Determine the (X, Y) coordinate at the center of the cell enclosing the given text.  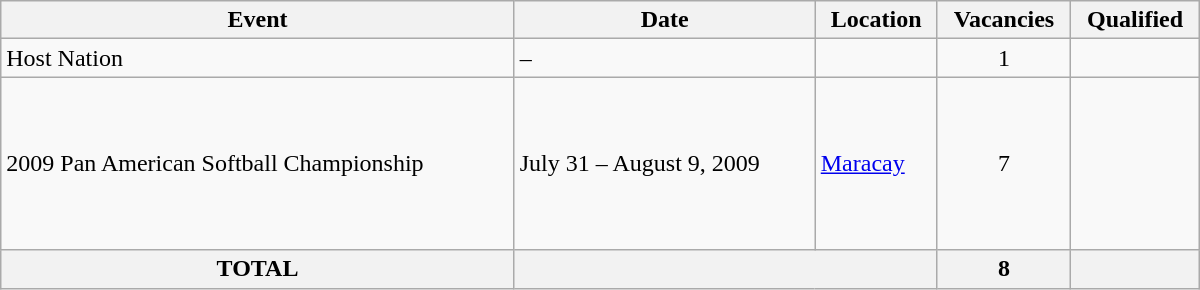
Vacancies (1004, 20)
Event (258, 20)
Maracay (876, 164)
Location (876, 20)
July 31 – August 9, 2009 (664, 164)
– (664, 58)
Date (664, 20)
Qualified (1135, 20)
TOTAL (258, 269)
8 (1004, 269)
Host Nation (258, 58)
7 (1004, 164)
1 (1004, 58)
2009 Pan American Softball Championship (258, 164)
